From the cell containing the given text, extract its center point as (X, Y) coordinate. 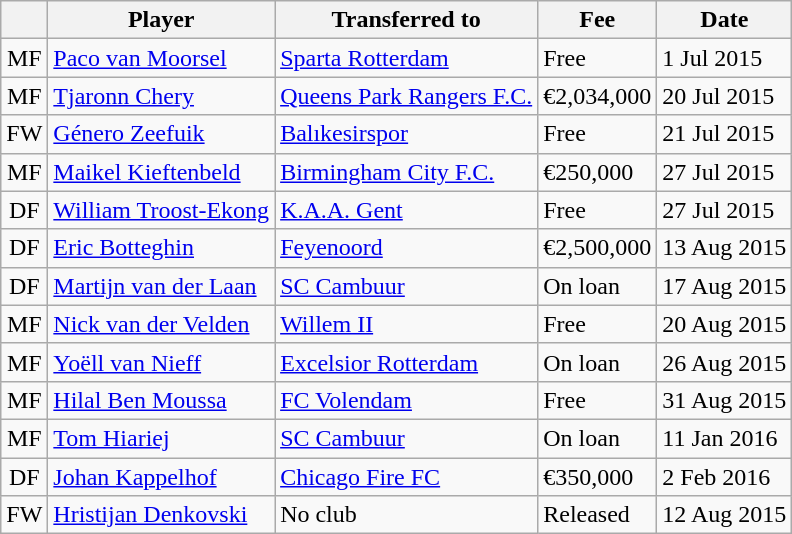
€2,500,000 (598, 248)
Yoëll van Nieff (162, 362)
Nick van der Velden (162, 324)
1 Jul 2015 (724, 58)
Martijn van der Laan (162, 286)
Género Zeefuik (162, 134)
2 Feb 2016 (724, 477)
Excelsior Rotterdam (406, 362)
Johan Kappelhof (162, 477)
Willem II (406, 324)
Transferred to (406, 20)
FC Volendam (406, 400)
21 Jul 2015 (724, 134)
€250,000 (598, 172)
Date (724, 20)
€2,034,000 (598, 96)
Hilal Ben Moussa (162, 400)
Feyenoord (406, 248)
€350,000 (598, 477)
Fee (598, 20)
Eric Botteghin (162, 248)
No club (406, 515)
Tom Hiariej (162, 438)
Paco van Moorsel (162, 58)
11 Jan 2016 (724, 438)
31 Aug 2015 (724, 400)
Tjaronn Chery (162, 96)
Queens Park Rangers F.C. (406, 96)
17 Aug 2015 (724, 286)
Maikel Kieftenbeld (162, 172)
Sparta Rotterdam (406, 58)
Chicago Fire FC (406, 477)
20 Jul 2015 (724, 96)
Hristijan Denkovski (162, 515)
20 Aug 2015 (724, 324)
26 Aug 2015 (724, 362)
Released (598, 515)
13 Aug 2015 (724, 248)
Player (162, 20)
William Troost-Ekong (162, 210)
12 Aug 2015 (724, 515)
Birmingham City F.C. (406, 172)
Balıkesirspor (406, 134)
K.A.A. Gent (406, 210)
